Identify which cell holds the provided text, then report its [x, y] central coordinate. 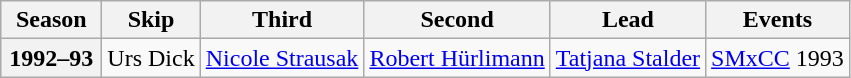
Robert Hürlimann [457, 58]
Skip [151, 20]
Second [457, 20]
SMxCC 1993 [778, 58]
Lead [628, 20]
Third [282, 20]
Nicole Strausak [282, 58]
Events [778, 20]
Tatjana Stalder [628, 58]
Season [52, 20]
Urs Dick [151, 58]
1992–93 [52, 58]
